Determine the [X, Y] coordinate at the center of the cell enclosing the given text.  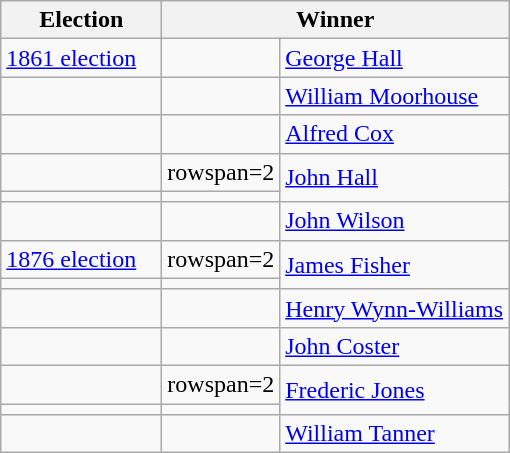
John Wilson [394, 221]
George Hall [394, 58]
James Fisher [394, 264]
Winner [336, 20]
Frederic Jones [394, 390]
Henry Wynn-Williams [394, 308]
John Coster [394, 346]
Election [82, 20]
William Tanner [394, 434]
John Hall [394, 178]
1876 election [82, 259]
William Moorhouse [394, 96]
Alfred Cox [394, 134]
1861 election [82, 58]
